Output the (x, y) coordinate of the center of the cell containing the given text.  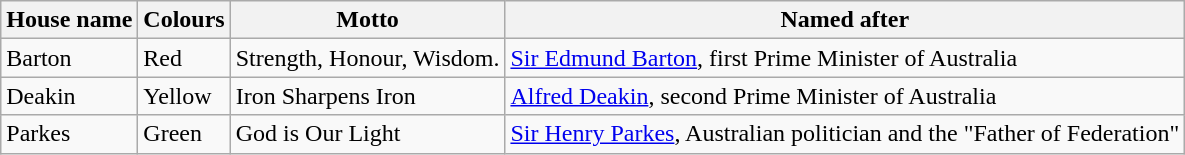
Yellow (184, 96)
God is Our Light (368, 134)
Barton (70, 58)
House name (70, 20)
Alfred Deakin, second Prime Minister of Australia (845, 96)
Sir Edmund Barton, first Prime Minister of Australia (845, 58)
Red (184, 58)
Strength, Honour, Wisdom. (368, 58)
Sir Henry Parkes, Australian politician and the "Father of Federation" (845, 134)
Colours (184, 20)
Motto (368, 20)
Deakin (70, 96)
Green (184, 134)
Iron Sharpens Iron (368, 96)
Parkes (70, 134)
Named after (845, 20)
